Capture the cell that displays the provided text and extract its (X, Y) central coordinate. 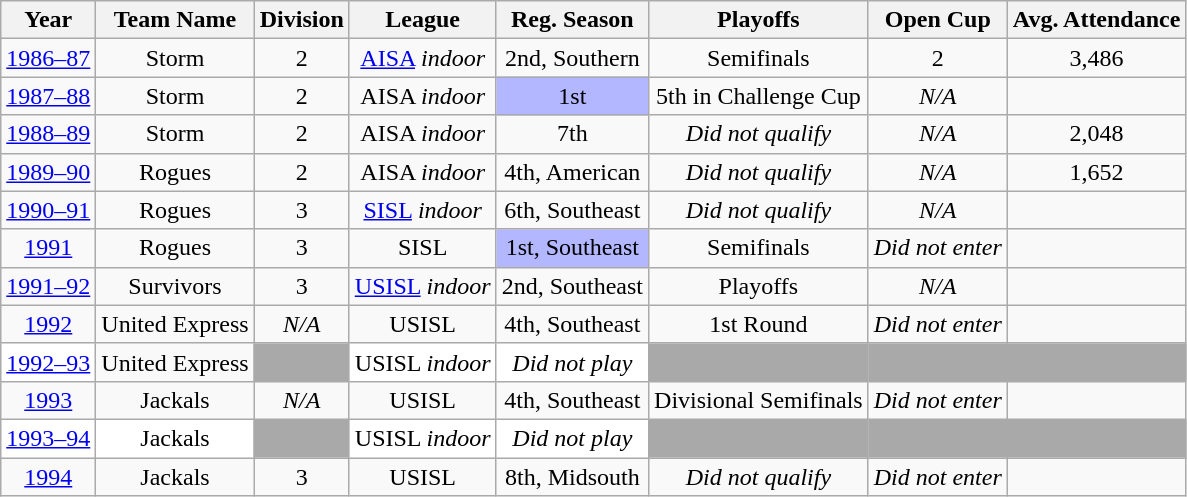
1st (572, 96)
Team Name (175, 20)
1990–91 (48, 210)
1989–90 (48, 172)
1992 (48, 324)
Reg. Season (572, 20)
Division (302, 20)
1st, Southeast (572, 248)
2nd, Southeast (572, 286)
1991–92 (48, 286)
1993–94 (48, 438)
Open Cup (938, 20)
7th (572, 134)
8th, Midsouth (572, 477)
1st Round (759, 324)
1,652 (1096, 172)
1992–93 (48, 362)
1993 (48, 400)
1986–87 (48, 58)
Avg. Attendance (1096, 20)
6th, Southeast (572, 210)
5th in Challenge Cup (759, 96)
1988–89 (48, 134)
3,486 (1096, 58)
4th, American (572, 172)
2nd, Southern (572, 58)
1987–88 (48, 96)
1991 (48, 248)
Year (48, 20)
2,048 (1096, 134)
SISL (422, 248)
Survivors (175, 286)
1994 (48, 477)
League (422, 20)
Divisional Semifinals (759, 400)
SISL indoor (422, 210)
